Extract the (x, y) coordinate from the center of the cell holding the provided text.  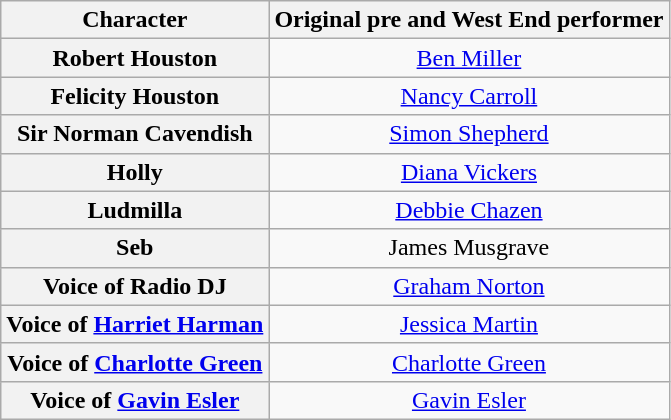
Voice of Charlotte Green (135, 362)
Voice of Radio DJ (135, 286)
Jessica Martin (469, 324)
Voice of Gavin Esler (135, 400)
Robert Houston (135, 58)
Ludmilla (135, 210)
Debbie Chazen (469, 210)
Original pre and West End performer (469, 20)
Charlotte Green (469, 362)
James Musgrave (469, 248)
Nancy Carroll (469, 96)
Felicity Houston (135, 96)
Character (135, 20)
Diana Vickers (469, 172)
Seb (135, 248)
Gavin Esler (469, 400)
Sir Norman Cavendish (135, 134)
Holly (135, 172)
Voice of Harriet Harman (135, 324)
Simon Shepherd (469, 134)
Ben Miller (469, 58)
Graham Norton (469, 286)
